Pinpoint the cell where the given text exists, returning its (x, y) midpoint coordinate. 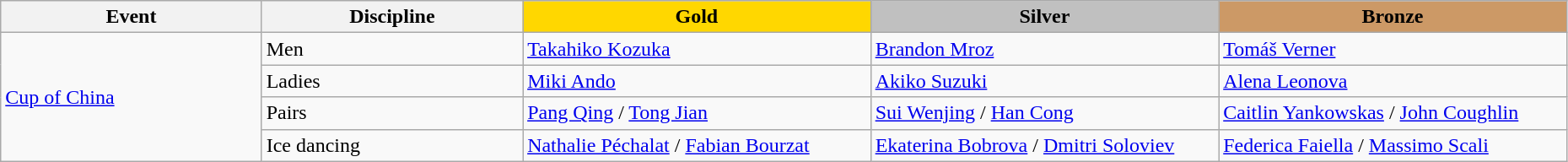
Ladies (391, 81)
Brandon Mroz (1044, 49)
Gold (697, 17)
Ice dancing (391, 145)
Alena Leonova (1393, 81)
Nathalie Péchalat / Fabian Bourzat (697, 145)
Cup of China (132, 97)
Pairs (391, 113)
Bronze (1393, 17)
Federica Faiella / Massimo Scali (1393, 145)
Miki Ando (697, 81)
Ekaterina Bobrova / Dmitri Soloviev (1044, 145)
Men (391, 49)
Takahiko Kozuka (697, 49)
Pang Qing / Tong Jian (697, 113)
Caitlin Yankowskas / John Coughlin (1393, 113)
Akiko Suzuki (1044, 81)
Silver (1044, 17)
Discipline (391, 17)
Tomáš Verner (1393, 49)
Sui Wenjing / Han Cong (1044, 113)
Event (132, 17)
